For the text-containing cell, return its midpoint in [x, y] coordinate format. 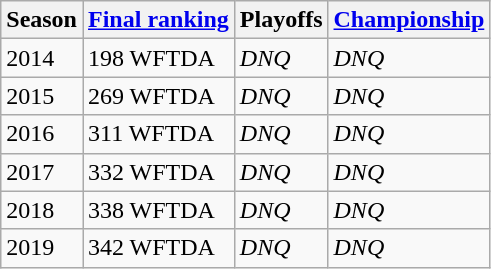
332 WFTDA [158, 172]
2016 [42, 134]
311 WFTDA [158, 134]
Playoffs [281, 20]
2017 [42, 172]
269 WFTDA [158, 96]
342 WFTDA [158, 248]
198 WFTDA [158, 58]
Season [42, 20]
2019 [42, 248]
2014 [42, 58]
2018 [42, 210]
2015 [42, 96]
338 WFTDA [158, 210]
Final ranking [158, 20]
Championship [409, 20]
